Locate the cell with the specified text and output its [X, Y] center coordinate. 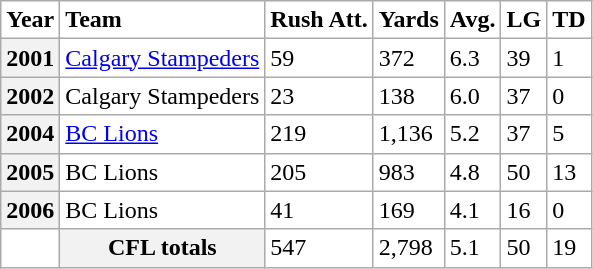
CFL totals [162, 248]
59 [319, 58]
TD [569, 20]
5.2 [472, 134]
2001 [30, 58]
2005 [30, 172]
13 [569, 172]
4.8 [472, 172]
16 [524, 210]
41 [319, 210]
6.0 [472, 96]
4.1 [472, 210]
5.1 [472, 248]
6.3 [472, 58]
Team [162, 20]
19 [569, 248]
169 [408, 210]
2002 [30, 96]
2006 [30, 210]
372 [408, 58]
LG [524, 20]
983 [408, 172]
Year [30, 20]
138 [408, 96]
Yards [408, 20]
547 [319, 248]
1 [569, 58]
205 [319, 172]
1,136 [408, 134]
Avg. [472, 20]
Rush Att. [319, 20]
5 [569, 134]
23 [319, 96]
39 [524, 58]
2004 [30, 134]
2,798 [408, 248]
219 [319, 134]
